From the cell containing the given text, extract its center point as [x, y] coordinate. 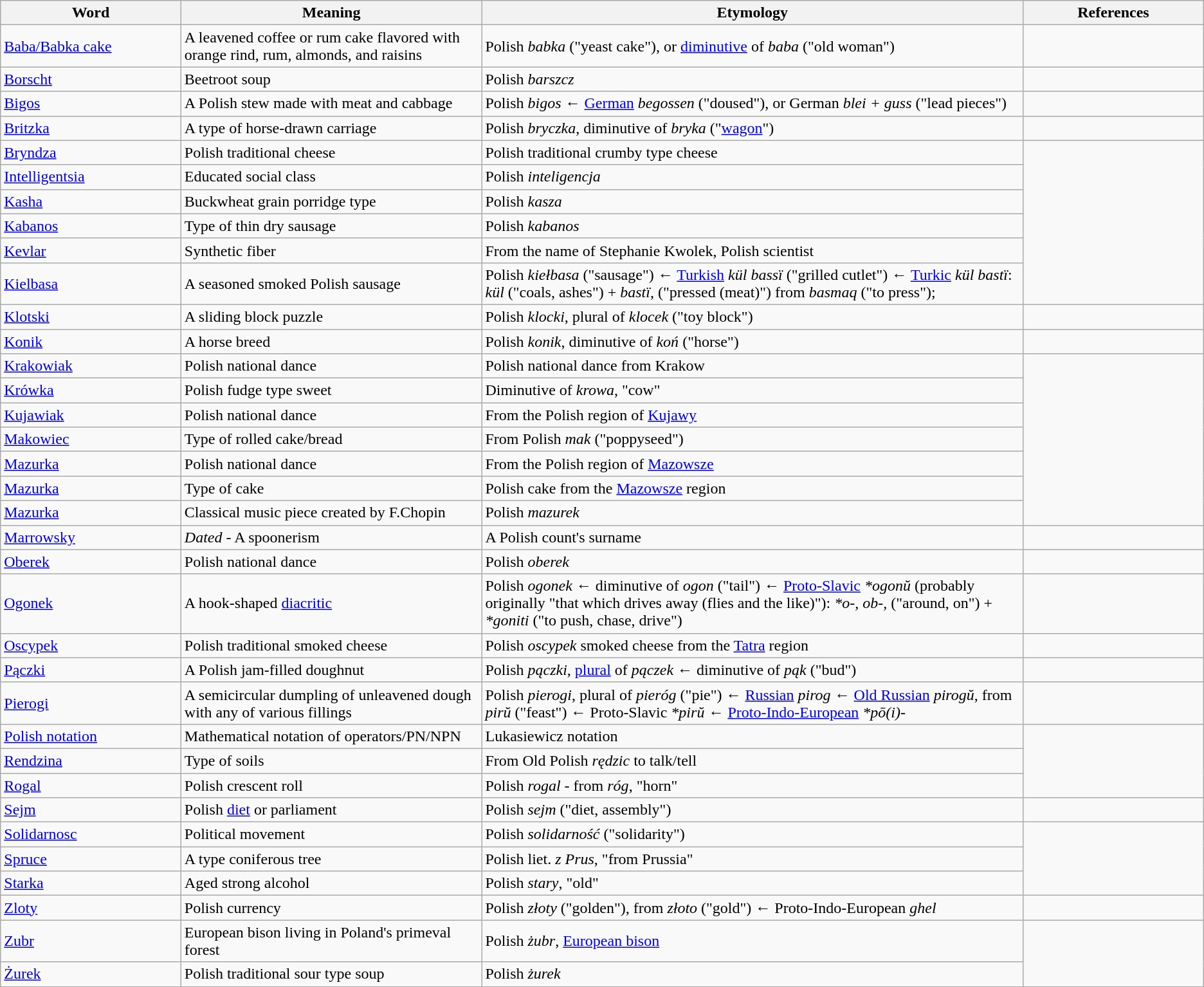
Krakowiak [91, 366]
Polish solidarność ("solidarity") [752, 835]
A seasoned smoked Polish sausage [331, 283]
Synthetic fiber [331, 250]
Polish pączki, plural of pączek ← diminutive of pąk ("bud") [752, 670]
Krówka [91, 391]
Polish bryczka, diminutive of bryka ("wagon") [752, 128]
Polish bigos ← German begossen ("doused"), or German blei + guss ("lead pieces") [752, 104]
Intelligentsia [91, 177]
Type of rolled cake/bread [331, 439]
Bigos [91, 104]
Polish cake from the Mazowsze region [752, 488]
Lukasiewicz notation [752, 736]
Kujawiak [91, 415]
Marrowsky [91, 537]
A sliding block puzzle [331, 317]
Polish traditional crumby type cheese [752, 152]
Polish barszcz [752, 79]
From Polish mak ("poppyseed") [752, 439]
Zloty [91, 908]
A hook-shaped diacritic [331, 604]
Pierogi [91, 703]
Zubr [91, 941]
Ogonek [91, 604]
Polish notation [91, 736]
From Old Polish rędzic to talk/tell [752, 761]
Kasha [91, 201]
Kielbasa [91, 283]
Kabanos [91, 226]
Żurek [91, 974]
Buckwheat grain porridge type [331, 201]
Polish kasza [752, 201]
Polish kabanos [752, 226]
Kevlar [91, 250]
Political movement [331, 835]
A horse breed [331, 342]
Polish traditional sour type soup [331, 974]
Polish currency [331, 908]
Type of thin dry sausage [331, 226]
Polish stary, "old" [752, 883]
Polish diet or parliament [331, 810]
Dated - A spoonerism [331, 537]
Polish mazurek [752, 513]
Educated social class [331, 177]
References [1114, 13]
Polish crescent roll [331, 786]
Polish konik, diminutive of koń ("horse") [752, 342]
Classical music piece created by F.Chopin [331, 513]
Polish sejm ("diet, assembly") [752, 810]
Rogal [91, 786]
Beetroot soup [331, 79]
Solidarnosc [91, 835]
European bison living in Poland's primeval forest [331, 941]
Polish oscypek smoked cheese from the Tatra region [752, 645]
A type coniferous tree [331, 859]
From the name of Stephanie Kwolek, Polish scientist [752, 250]
Aged strong alcohol [331, 883]
Type of cake [331, 488]
Borscht [91, 79]
Spruce [91, 859]
A leavened coffee or rum cake flavored with orange rind, rum, almonds, and raisins [331, 46]
Oscypek [91, 645]
Meaning [331, 13]
Polish traditional smoked cheese [331, 645]
Polish inteligencja [752, 177]
A Polish stew made with meat and cabbage [331, 104]
Polish fudge type sweet [331, 391]
Polish żurek [752, 974]
Starka [91, 883]
Polish żubr, European bison [752, 941]
Polish babka ("yeast cake"), or diminutive of baba ("old woman") [752, 46]
A type of horse-drawn carriage [331, 128]
From the Polish region of Kujawy [752, 415]
Baba/Babka cake [91, 46]
Word [91, 13]
Rendzina [91, 761]
Type of soils [331, 761]
Polish liet. z Prus, "from Prussia" [752, 859]
Klotski [91, 317]
Polish złoty ("golden"), from złoto ("gold") ← Proto-Indo-European ghel [752, 908]
Etymology [752, 13]
Polish oberek [752, 562]
Bryndza [91, 152]
A semicircular dumpling of unleavened dough with any of various fillings [331, 703]
Makowiec [91, 439]
Britzka [91, 128]
Pączki [91, 670]
Polish klocki, plural of klocek ("toy block") [752, 317]
Diminutive of krowa, "cow" [752, 391]
Polish pierogi, plural of pieróg ("pie") ← Russian pirog ← Old Russian pirogŭ, from pirŭ ("feast") ← Proto-Slavic *pirŭ ← Proto-Indo-European *pō(i)- [752, 703]
Oberek [91, 562]
A Polish jam-filled doughnut [331, 670]
From the Polish region of Mazowsze [752, 464]
Mathematical notation of operators/PN/NPN [331, 736]
Polish traditional cheese [331, 152]
A Polish count's surname [752, 537]
Polish rogal - from róg, "horn" [752, 786]
Sejm [91, 810]
Konik [91, 342]
Polish national dance from Krakow [752, 366]
